Detect which cell encompasses the target text, then output its (x, y) center coordinate. 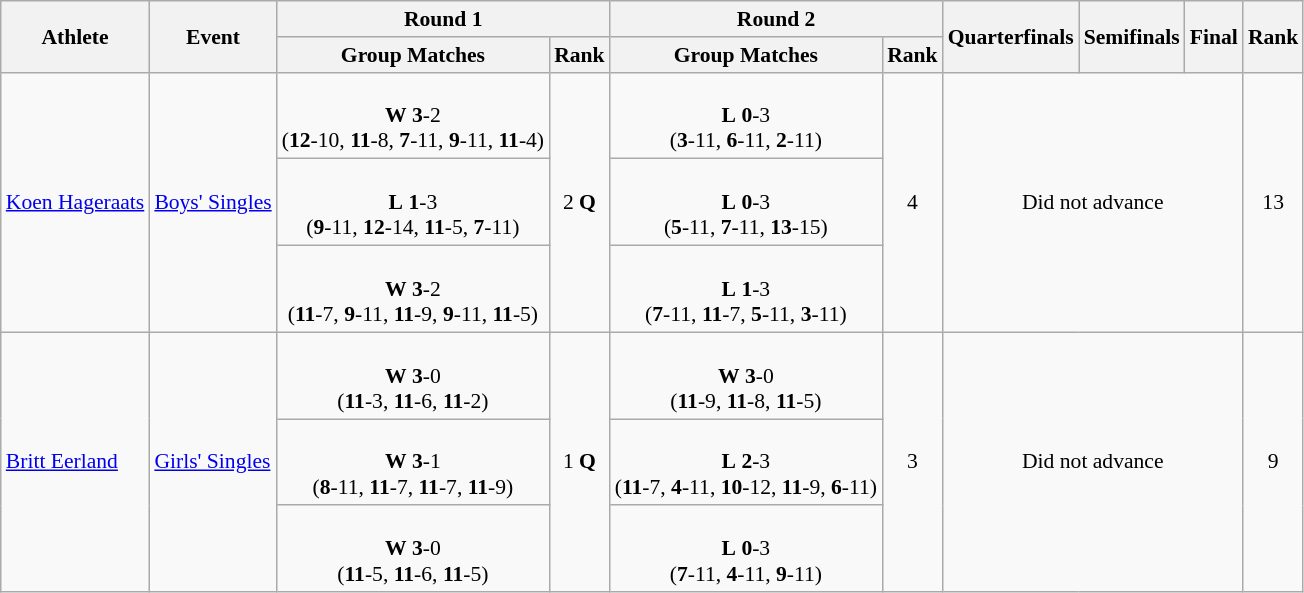
Round 2 (776, 19)
W 3-2 (11-7, 9-11, 11-9, 9-11, 11-5) (413, 290)
L 1-3 (7-11, 11-7, 5-11, 3-11) (746, 290)
Girls' Singles (212, 462)
4 (912, 202)
1 Q (580, 462)
Britt Eerland (76, 462)
Athlete (76, 36)
Boys' Singles (212, 202)
W 3-1 (8-11, 11-7, 11-7, 11-9) (413, 462)
2 Q (580, 202)
Event (212, 36)
Quarterfinals (1011, 36)
3 (912, 462)
9 (1274, 462)
W 3-0 (11-9, 11-8, 11-5) (746, 376)
L 0-3 (3-11, 6-11, 2-11) (746, 116)
Semifinals (1132, 36)
L 2-3 (11-7, 4-11, 10-12, 11-9, 6-11) (746, 462)
W 3-0 (11-5, 11-6, 11-5) (413, 550)
Final (1214, 36)
Round 1 (444, 19)
L 0-3 (5-11, 7-11, 13-15) (746, 202)
13 (1274, 202)
W 3-2 (12-10, 11-8, 7-11, 9-11, 11-4) (413, 116)
L 0-3 (7-11, 4-11, 9-11) (746, 550)
W 3-0 (11-3, 11-6, 11-2) (413, 376)
L 1-3 (9-11, 12-14, 11-5, 7-11) (413, 202)
Koen Hageraats (76, 202)
